Pinpoint the cell where the given text exists, returning its [x, y] midpoint coordinate. 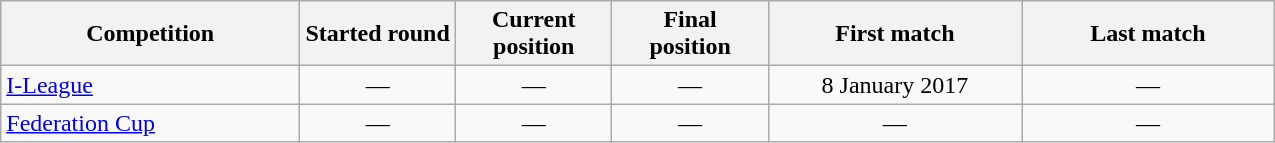
Final position [690, 34]
First match [894, 34]
Last match [1148, 34]
Competition [150, 34]
Current position [534, 34]
Started round [378, 34]
Federation Cup [150, 123]
8 January 2017 [894, 85]
I-League [150, 85]
